Find where the given text appears and provide that cell's center as (X, Y) coordinate. 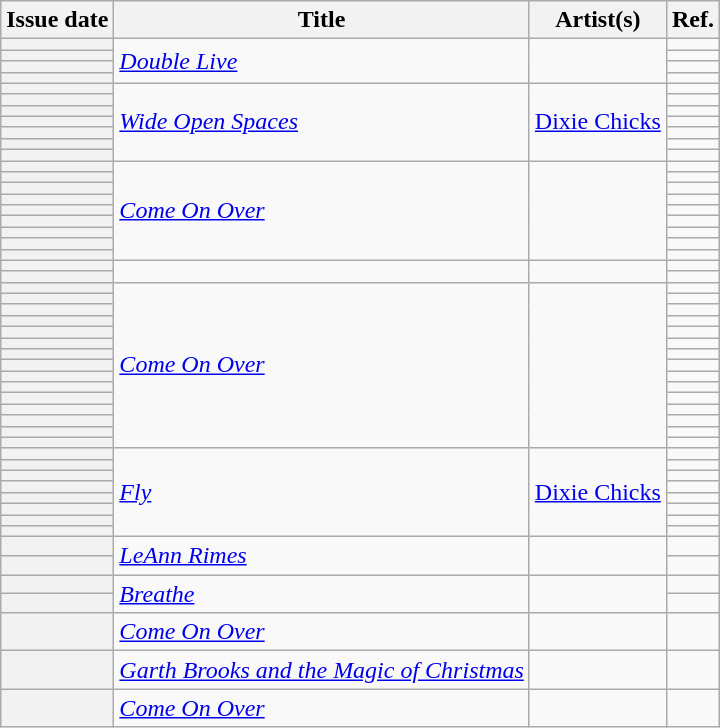
Title (322, 20)
Issue date (58, 20)
Breathe (322, 594)
Fly (322, 492)
Artist(s) (598, 20)
Garth Brooks and the Magic of Christmas (322, 670)
Double Live (322, 61)
LeAnn Rimes (322, 556)
Wide Open Spaces (322, 122)
Ref. (692, 20)
